Identify which cell holds the provided text, then report its (x, y) central coordinate. 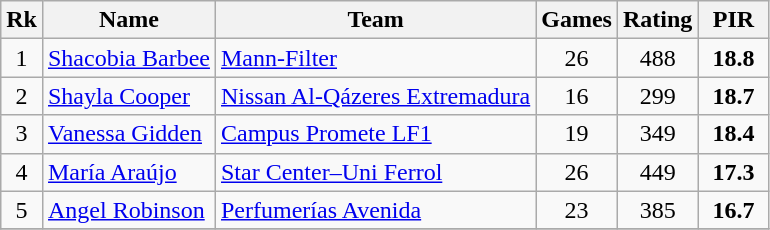
Games (577, 20)
2 (22, 96)
Shayla Cooper (128, 96)
Shacobia Barbee (128, 58)
18.7 (734, 96)
3 (22, 134)
19 (577, 134)
Perfumerías Avenida (375, 210)
Team (375, 20)
1 (22, 58)
Campus Promete LF1 (375, 134)
299 (657, 96)
449 (657, 172)
18.4 (734, 134)
4 (22, 172)
Rating (657, 20)
Star Center–Uni Ferrol (375, 172)
23 (577, 210)
488 (657, 58)
17.3 (734, 172)
18.8 (734, 58)
Nissan Al-Qázeres Extremadura (375, 96)
Vanessa Gidden (128, 134)
Name (128, 20)
Angel Robinson (128, 210)
Mann-Filter (375, 58)
16.7 (734, 210)
Rk (22, 20)
María Araújo (128, 172)
16 (577, 96)
349 (657, 134)
5 (22, 210)
PIR (734, 20)
385 (657, 210)
